Return the [x, y] coordinate for the center point of the cell that contains the specified text.  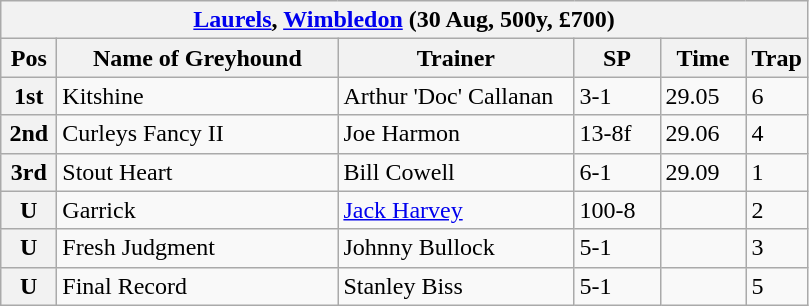
3rd [29, 172]
Trap [776, 58]
Garrick [198, 210]
29.09 [703, 172]
Time [703, 58]
Stanley Biss [456, 286]
1 [776, 172]
4 [776, 134]
Joe Harmon [456, 134]
5 [776, 286]
Stout Heart [198, 172]
29.05 [703, 96]
Kitshine [198, 96]
29.06 [703, 134]
6 [776, 96]
2nd [29, 134]
Bill Cowell [456, 172]
Curleys Fancy II [198, 134]
Name of Greyhound [198, 58]
2 [776, 210]
1st [29, 96]
Jack Harvey [456, 210]
Arthur 'Doc' Callanan [456, 96]
Pos [29, 58]
100-8 [617, 210]
13-8f [617, 134]
Laurels, Wimbledon (30 Aug, 500y, £700) [404, 20]
Final Record [198, 286]
6-1 [617, 172]
Fresh Judgment [198, 248]
Johnny Bullock [456, 248]
3-1 [617, 96]
3 [776, 248]
SP [617, 58]
Trainer [456, 58]
